Return the (X, Y) coordinate for the center point of the cell that contains the specified text.  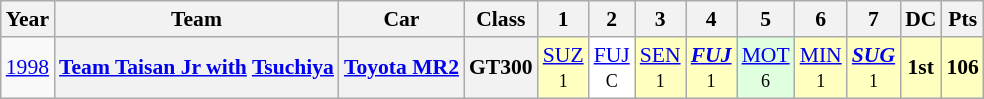
1st (920, 68)
MOT6 (766, 68)
1998 (28, 68)
Year (28, 19)
MIN1 (821, 68)
Toyota MR2 (402, 68)
4 (712, 19)
SEN1 (660, 68)
6 (821, 19)
106 (962, 68)
Car (402, 19)
2 (612, 19)
FUJ1 (712, 68)
5 (766, 19)
1 (564, 19)
FUJC (612, 68)
DC (920, 19)
7 (874, 19)
Class (501, 19)
Team Taisan Jr with Tsuchiya (196, 68)
SUZ1 (564, 68)
Team (196, 19)
Pts (962, 19)
SUG1 (874, 68)
GT300 (501, 68)
3 (660, 19)
